Output the (x, y) coordinate of the center of the cell containing the given text.  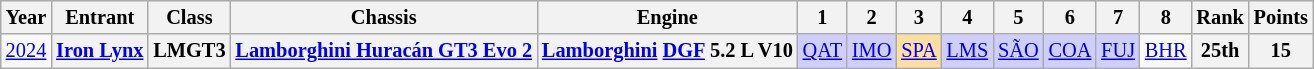
SÃO (1018, 51)
Chassis (384, 17)
COA (1070, 51)
Points (1281, 17)
LMS (968, 51)
Year (26, 17)
25th (1220, 51)
Lamborghini Huracán GT3 Evo 2 (384, 51)
Rank (1220, 17)
QAT (822, 51)
7 (1118, 17)
5 (1018, 17)
Entrant (100, 17)
15 (1281, 51)
SPA (918, 51)
8 (1166, 17)
Lamborghini DGF 5.2 L V10 (668, 51)
2024 (26, 51)
2 (872, 17)
FUJ (1118, 51)
1 (822, 17)
6 (1070, 17)
LMGT3 (189, 51)
Class (189, 17)
3 (918, 17)
BHR (1166, 51)
Engine (668, 17)
Iron Lynx (100, 51)
IMO (872, 51)
4 (968, 17)
